Extract the [x, y] coordinate from the center of the cell holding the provided text.  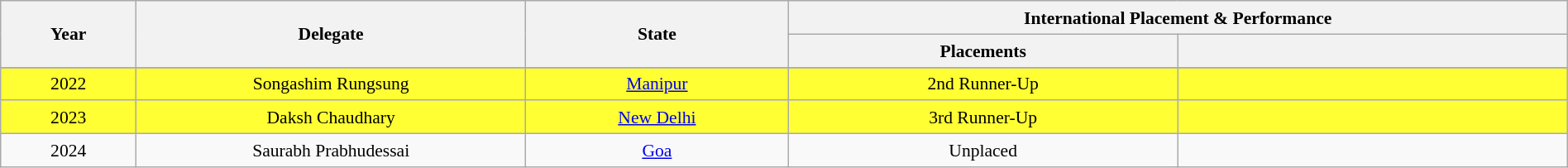
International Placement & Performance [1178, 17]
2023 [69, 118]
Manipur [657, 84]
Year [69, 34]
New Delhi [657, 118]
3rd Runner-Up [982, 118]
Saurabh Prabhudessai [331, 151]
2024 [69, 151]
Songashim Rungsung [331, 84]
State [657, 34]
Daksh Chaudhary [331, 118]
2nd Runner-Up [982, 84]
2022 [69, 84]
Unplaced [982, 151]
Goa [657, 151]
Delegate [331, 34]
Placements [982, 50]
